Extract the (X, Y) coordinate from the center of the cell holding the provided text.  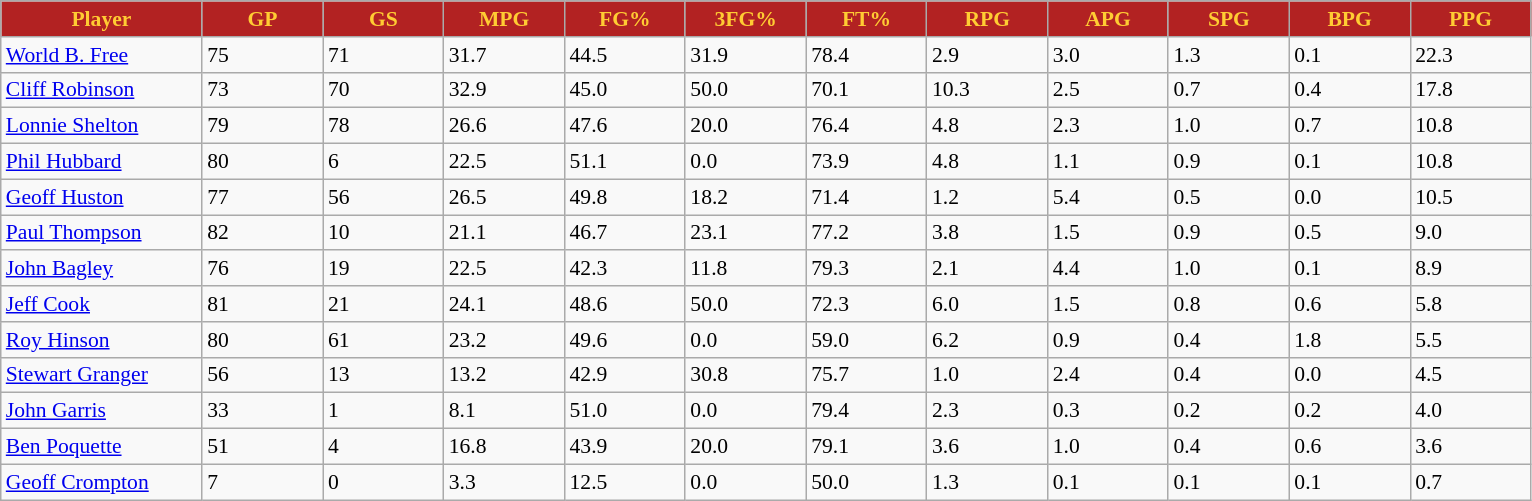
4.0 (1470, 411)
17.8 (1470, 90)
4.4 (1108, 269)
76.4 (866, 126)
FG% (624, 19)
48.6 (624, 304)
10.3 (988, 90)
Ben Poquette (102, 447)
1.1 (1108, 162)
5.8 (1470, 304)
51.0 (624, 411)
19 (384, 269)
22.3 (1470, 55)
Phil Hubbard (102, 162)
24.1 (504, 304)
4.5 (1470, 375)
MPG (504, 19)
32.9 (504, 90)
8.9 (1470, 269)
1 (384, 411)
82 (262, 233)
7 (262, 482)
10 (384, 233)
Geoff Huston (102, 197)
3.0 (1108, 55)
2.1 (988, 269)
59.0 (866, 340)
5.5 (1470, 340)
21 (384, 304)
13.2 (504, 375)
42.3 (624, 269)
13 (384, 375)
21.1 (504, 233)
3.8 (988, 233)
0.8 (1228, 304)
77 (262, 197)
33 (262, 411)
44.5 (624, 55)
2.9 (988, 55)
73.9 (866, 162)
3.3 (504, 482)
71.4 (866, 197)
2.5 (1108, 90)
12.5 (624, 482)
0 (384, 482)
47.6 (624, 126)
23.1 (746, 233)
75 (262, 55)
77.2 (866, 233)
45.0 (624, 90)
RPG (988, 19)
79.1 (866, 447)
61 (384, 340)
71 (384, 55)
18.2 (746, 197)
79 (262, 126)
75.7 (866, 375)
1.2 (988, 197)
49.6 (624, 340)
23.2 (504, 340)
26.5 (504, 197)
Player (102, 19)
79.3 (866, 269)
Lonnie Shelton (102, 126)
1.8 (1350, 340)
70.1 (866, 90)
Paul Thompson (102, 233)
78 (384, 126)
GS (384, 19)
49.8 (624, 197)
30.8 (746, 375)
43.9 (624, 447)
26.6 (504, 126)
70 (384, 90)
16.8 (504, 447)
51.1 (624, 162)
Jeff Cook (102, 304)
11.8 (746, 269)
46.7 (624, 233)
4 (384, 447)
6.0 (988, 304)
Cliff Robinson (102, 90)
6 (384, 162)
0.3 (1108, 411)
5.4 (1108, 197)
Stewart Granger (102, 375)
John Bagley (102, 269)
APG (1108, 19)
10.5 (1470, 197)
Roy Hinson (102, 340)
8.1 (504, 411)
51 (262, 447)
31.9 (746, 55)
81 (262, 304)
9.0 (1470, 233)
42.9 (624, 375)
6.2 (988, 340)
BPG (1350, 19)
72.3 (866, 304)
3FG% (746, 19)
World B. Free (102, 55)
Geoff Crompton (102, 482)
73 (262, 90)
GP (262, 19)
79.4 (866, 411)
78.4 (866, 55)
SPG (1228, 19)
31.7 (504, 55)
John Garris (102, 411)
PPG (1470, 19)
2.4 (1108, 375)
FT% (866, 19)
76 (262, 269)
